Locate the cell with the specified text and output its [x, y] center coordinate. 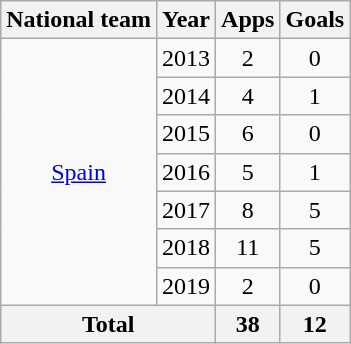
11 [248, 248]
12 [315, 324]
2014 [186, 96]
Spain [79, 172]
National team [79, 20]
8 [248, 210]
38 [248, 324]
Year [186, 20]
2018 [186, 248]
Total [108, 324]
6 [248, 134]
Apps [248, 20]
2015 [186, 134]
2013 [186, 58]
2016 [186, 172]
2017 [186, 210]
2019 [186, 286]
Goals [315, 20]
4 [248, 96]
